Determine the (X, Y) coordinate at the center of the cell enclosing the given text.  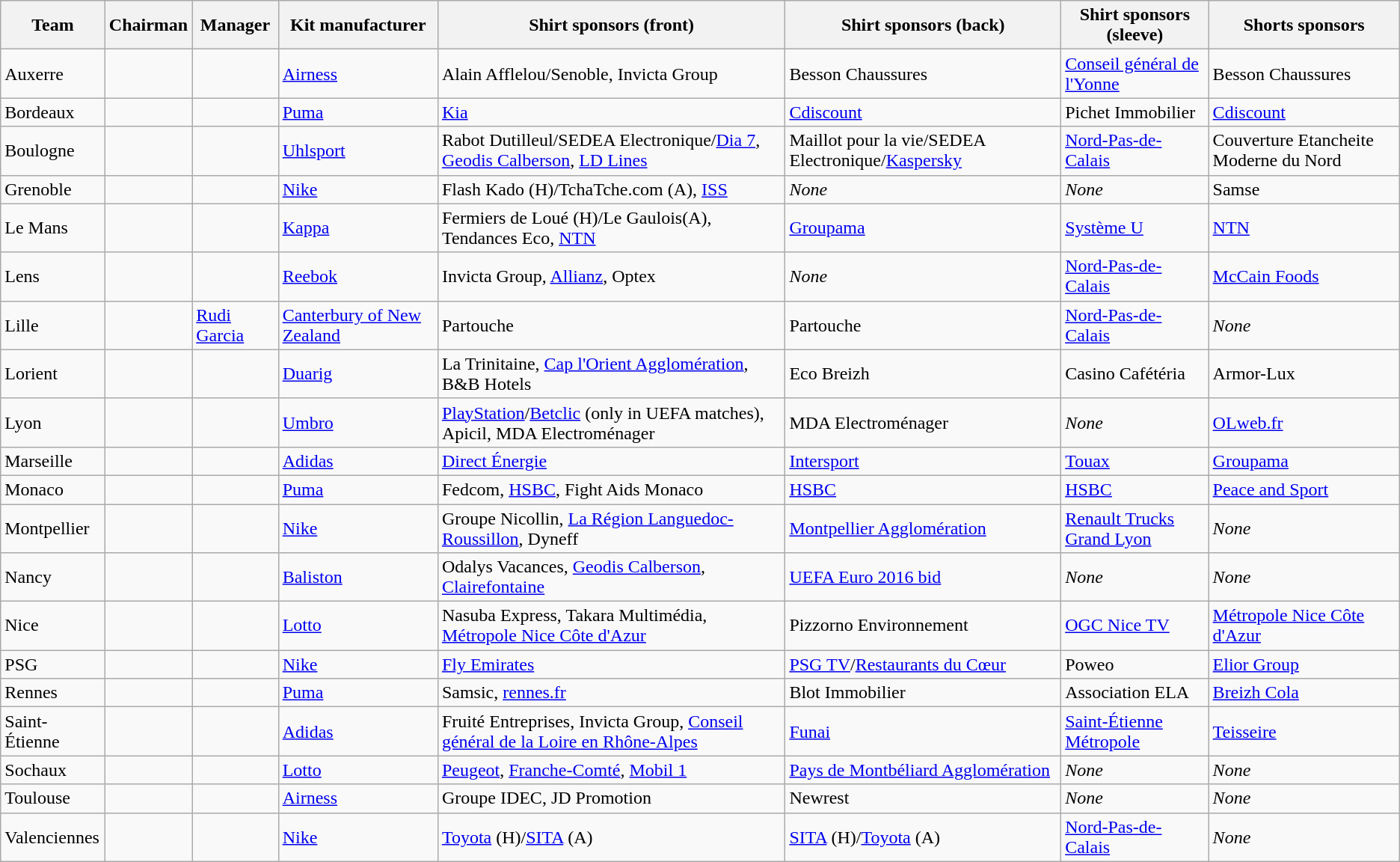
Funai (923, 732)
Elior Group (1304, 664)
Fedcom, HSBC, Fight Aids Monaco (611, 489)
Kit manufacturer (357, 25)
Lorient (53, 374)
PlayStation/Betclic (only in UEFA matches), Apicil, MDA Electroménager (611, 422)
Fruité Entreprises, Invicta Group, Conseil général de la Loire en Rhône-Alpes (611, 732)
Reebok (357, 277)
Duarig (357, 374)
UEFA Euro 2016 bid (923, 578)
Breizh Cola (1304, 693)
Rudi Garcia (235, 325)
Manager (235, 25)
Canterbury of New Zealand (357, 325)
Système U (1135, 227)
La Trinitaine, Cap l'Orient Agglomération, B&B Hotels (611, 374)
MDA Electroménager (923, 422)
Touax (1135, 461)
Nasuba Express, Takara Multimédia, Métropole Nice Côte d'Azur (611, 626)
Blot Immobilier (923, 693)
Groupe IDEC, JD Promotion (611, 798)
Montpellier (53, 528)
Groupe Nicollin, La Région Languedoc-Roussillon, Dyneff (611, 528)
Couverture Etancheite Moderne du Nord (1304, 151)
Flash Kado (H)/TchaTche.com (A), ISS (611, 189)
Odalys Vacances, Geodis Calberson, Clairefontaine (611, 578)
Association ELA (1135, 693)
Chairman (148, 25)
PSG (53, 664)
Boulogne (53, 151)
Toyota (H)/SITA (A) (611, 837)
Conseil général de l'Yonne (1135, 73)
SITA (H)/Toyota (A) (923, 837)
Casino Cafétéria (1135, 374)
Baliston (357, 578)
McCain Foods (1304, 277)
Rennes (53, 693)
Saint-Étienne (53, 732)
Le Mans (53, 227)
Grenoble (53, 189)
Lille (53, 325)
Kia (611, 112)
Métropole Nice Côte d'Azur (1304, 626)
Valenciennes (53, 837)
Intersport (923, 461)
Teisseire (1304, 732)
Armor-Lux (1304, 374)
OLweb.fr (1304, 422)
Team (53, 25)
Monaco (53, 489)
Saint-Étienne Métropole (1135, 732)
Samsic, rennes.fr (611, 693)
Eco Breizh (923, 374)
Shirt sponsors (front) (611, 25)
PSG TV/Restaurants du Cœur (923, 664)
Direct Énergie (611, 461)
Nancy (53, 578)
Shirt sponsors (sleeve) (1135, 25)
Marseille (53, 461)
Pichet Immobilier (1135, 112)
Fly Emirates (611, 664)
Uhlsport (357, 151)
Pays de Montbéliard Agglomération (923, 770)
Bordeaux (53, 112)
Newrest (923, 798)
Toulouse (53, 798)
Shirt sponsors (back) (923, 25)
Pizzorno Environnement (923, 626)
Nice (53, 626)
Lens (53, 277)
Invicta Group, Allianz, Optex (611, 277)
Peugeot, Franche-Comté, Mobil 1 (611, 770)
Alain Afflelou/Senoble, Invicta Group (611, 73)
Rabot Dutilleul/SEDEA Electronique/Dia 7, Geodis Calberson, LD Lines (611, 151)
Renault Trucks Grand Lyon (1135, 528)
Shorts sponsors (1304, 25)
Poweo (1135, 664)
Auxerre (53, 73)
Maillot pour la vie/SEDEA Electronique/Kaspersky (923, 151)
Kappa (357, 227)
Fermiers de Loué (H)/Le Gaulois(A), Tendances Eco, NTN (611, 227)
Umbro (357, 422)
Lyon (53, 422)
OGC Nice TV (1135, 626)
Montpellier Agglomération (923, 528)
Sochaux (53, 770)
NTN (1304, 227)
Peace and Sport (1304, 489)
Samse (1304, 189)
